Detect which cell encompasses the target text, then output its [X, Y] center coordinate. 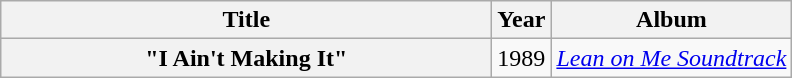
Year [522, 20]
Title [246, 20]
Lean on Me Soundtrack [672, 58]
Album [672, 20]
1989 [522, 58]
"I Ain't Making It" [246, 58]
